Capture the cell that displays the provided text and extract its (X, Y) central coordinate. 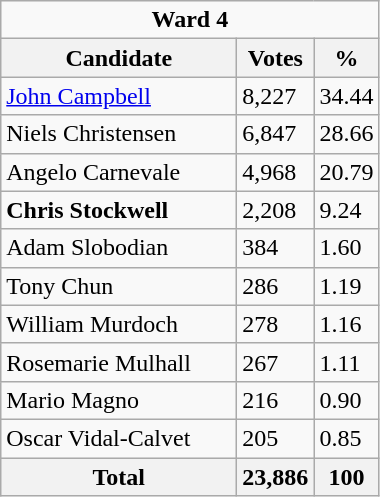
20.79 (346, 172)
8,227 (276, 96)
1.19 (346, 286)
Candidate (119, 58)
Tony Chun (119, 286)
Niels Christensen (119, 134)
Total (119, 477)
1.11 (346, 362)
Votes (276, 58)
6,847 (276, 134)
2,208 (276, 210)
100 (346, 477)
William Murdoch (119, 324)
0.90 (346, 400)
Chris Stockwell (119, 210)
286 (276, 286)
216 (276, 400)
267 (276, 362)
1.16 (346, 324)
Angelo Carnevale (119, 172)
Oscar Vidal-Calvet (119, 438)
1.60 (346, 248)
% (346, 58)
205 (276, 438)
Mario Magno (119, 400)
28.66 (346, 134)
Adam Slobodian (119, 248)
Ward 4 (190, 20)
34.44 (346, 96)
John Campbell (119, 96)
384 (276, 248)
278 (276, 324)
23,886 (276, 477)
9.24 (346, 210)
Rosemarie Mulhall (119, 362)
4,968 (276, 172)
0.85 (346, 438)
